Return the (X, Y) coordinate for the center point of the cell that contains the specified text.  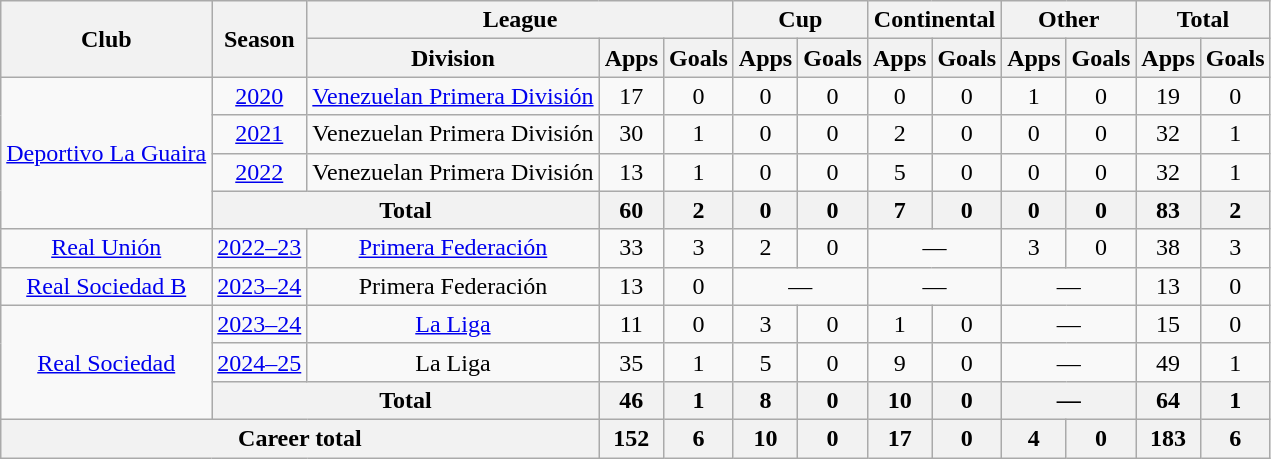
League (520, 20)
2020 (260, 96)
183 (1168, 438)
64 (1168, 400)
Division (453, 58)
35 (631, 362)
46 (631, 400)
11 (631, 324)
4 (1034, 438)
30 (631, 134)
60 (631, 210)
9 (899, 362)
Cup (800, 20)
Real Sociedad (106, 362)
2022–23 (260, 248)
152 (631, 438)
Deportivo La Guaira (106, 153)
83 (1168, 210)
Career total (300, 438)
2021 (260, 134)
Other (1069, 20)
33 (631, 248)
Continental (934, 20)
Real Sociedad B (106, 286)
2024–25 (260, 362)
Real Unión (106, 248)
8 (765, 400)
Season (260, 39)
19 (1168, 96)
49 (1168, 362)
38 (1168, 248)
Club (106, 39)
7 (899, 210)
15 (1168, 324)
2022 (260, 172)
